Extract the (X, Y) coordinate from the center of the cell holding the provided text.  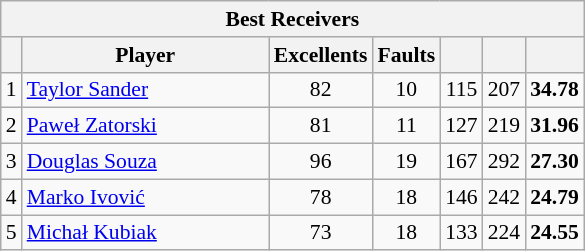
11 (406, 126)
133 (462, 233)
78 (321, 197)
10 (406, 90)
3 (12, 162)
127 (462, 126)
Michał Kubiak (146, 233)
242 (504, 197)
Excellents (321, 55)
207 (504, 90)
82 (321, 90)
34.78 (554, 90)
31.96 (554, 126)
73 (321, 233)
292 (504, 162)
224 (504, 233)
96 (321, 162)
1 (12, 90)
5 (12, 233)
4 (12, 197)
Paweł Zatorski (146, 126)
Player (146, 55)
146 (462, 197)
Best Receivers (292, 19)
24.55 (554, 233)
Faults (406, 55)
2 (12, 126)
27.30 (554, 162)
219 (504, 126)
167 (462, 162)
24.79 (554, 197)
Taylor Sander (146, 90)
Marko Ivović (146, 197)
81 (321, 126)
Douglas Souza (146, 162)
19 (406, 162)
115 (462, 90)
